Return [x, y] of the center of cell containing provided text 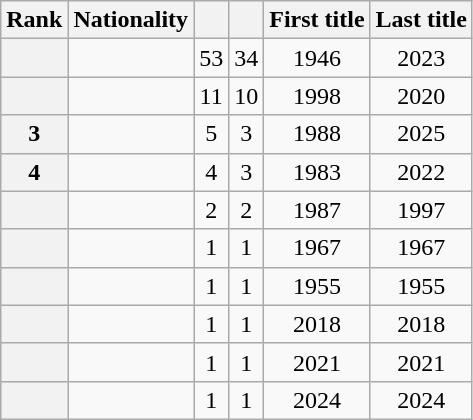
34 [246, 58]
1998 [317, 96]
Nationality [131, 20]
Last title [421, 20]
2022 [421, 172]
1946 [317, 58]
11 [212, 96]
Rank [34, 20]
5 [212, 134]
1983 [317, 172]
10 [246, 96]
2023 [421, 58]
2025 [421, 134]
1997 [421, 210]
53 [212, 58]
First title [317, 20]
1987 [317, 210]
1988 [317, 134]
2020 [421, 96]
